Determine the [X, Y] coordinate at the center of the cell enclosing the given text.  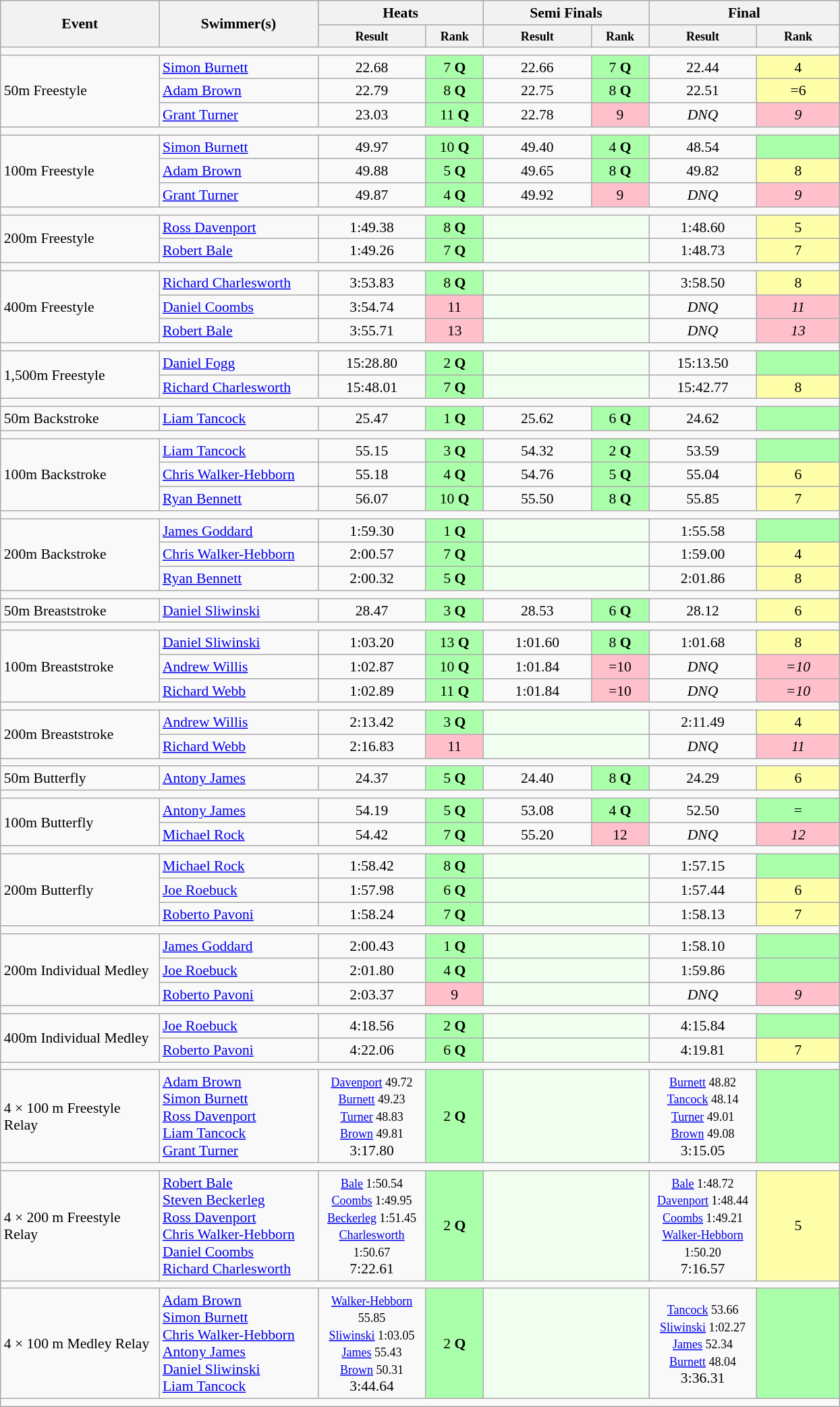
53.59 [703, 451]
Adam BrownSimon BurnettRoss DavenportLiam TancockGrant Turner [239, 1117]
1:59.86 [703, 970]
1,500m Freestyle [80, 375]
56.07 [372, 499]
Event [80, 24]
1:49.38 [372, 227]
1:59.00 [703, 555]
1:57.15 [703, 866]
2:03.37 [372, 995]
Final [745, 13]
400m Individual Medley [80, 1038]
Burnett 48.82Tancock 48.14Turner 49.01Brown 49.083:15.05 [703, 1117]
55.50 [537, 499]
1:03.20 [372, 642]
54.19 [372, 810]
1:59.30 [372, 531]
49.65 [537, 171]
3:54.74 [372, 307]
22.66 [537, 67]
55.18 [372, 475]
2:01.86 [703, 579]
28.47 [372, 611]
15:48.01 [372, 387]
22.68 [372, 67]
200m Freestyle [80, 239]
2:11.49 [703, 723]
2:16.83 [372, 746]
2:01.80 [372, 970]
1:55.58 [703, 531]
50m Freestyle [80, 92]
4:22.06 [372, 1050]
1:57.98 [372, 890]
54.76 [537, 475]
49.97 [372, 147]
1:58.10 [703, 946]
1:58.13 [703, 914]
4 × 100 m Freestyle Relay [80, 1117]
Bale 1:48.72Davenport 1:48.44Coombs 1:49.21Walker-Hebborn 1:50.207:16.57 [703, 1225]
1:02.87 [372, 667]
=6 [799, 91]
Adam BrownSimon BurnettChris Walker-HebbornAntony JamesDaniel SliwinskiLiam Tancock [239, 1344]
Tancock 53.66Sliwinski 1:02.27James 52.34Burnett 48.043:36.31 [703, 1344]
100m Freestyle [80, 171]
200m Backstroke [80, 555]
Semi Finals [565, 13]
49.88 [372, 171]
4:15.84 [703, 1026]
1:01.60 [537, 642]
1:48.73 [703, 251]
Daniel Coombs [239, 307]
48.54 [703, 147]
53.08 [537, 810]
15:42.77 [703, 387]
49.87 [372, 195]
55.85 [703, 499]
3:55.71 [372, 331]
Walker-Hebborn 55.85Sliwinski 1:03.05James 55.43Brown 50.313:44.64 [372, 1344]
1:48.60 [703, 227]
24.29 [703, 779]
54.32 [537, 451]
Daniel Fogg [239, 363]
55.04 [703, 475]
100m Butterfly [80, 822]
200m Breaststroke [80, 734]
54.42 [372, 835]
4:18.56 [372, 1026]
15:28.80 [372, 363]
22.79 [372, 91]
50m Backstroke [80, 419]
50m Breaststroke [80, 611]
1:58.24 [372, 914]
200m Individual Medley [80, 970]
22.75 [537, 91]
200m Butterfly [80, 891]
4 × 100 m Medley Relay [80, 1344]
1:58.42 [372, 866]
Heats [401, 13]
= [799, 810]
4:19.81 [703, 1050]
55.15 [372, 451]
23.03 [372, 115]
100m Breaststroke [80, 667]
50m Butterfly [80, 779]
24.40 [537, 779]
28.53 [537, 611]
Swimmer(s) [239, 24]
49.40 [537, 147]
Bale 1:50.54Coombs 1:49.95Beckerleg 1:51.45Charlesworth 1:50.677:22.61 [372, 1225]
25.47 [372, 419]
3:58.50 [703, 283]
1:02.89 [372, 691]
15:13.50 [703, 363]
22.44 [703, 67]
22.78 [537, 115]
2:00.43 [372, 946]
Robert BaleSteven BeckerlegRoss DavenportChris Walker-HebbornDaniel CoombsRichard Charlesworth [239, 1225]
2:00.57 [372, 555]
49.82 [703, 171]
2:00.32 [372, 579]
52.50 [703, 810]
25.62 [537, 419]
13 Q [455, 642]
55.20 [537, 835]
Ross Davenport [239, 227]
1:01.68 [703, 642]
100m Backstroke [80, 475]
3:53.83 [372, 283]
1:57.44 [703, 890]
28.12 [703, 611]
24.37 [372, 779]
Davenport 49.72Burnett 49.23Turner 48.83Brown 49.813:17.80 [372, 1117]
49.92 [537, 195]
1:49.26 [372, 251]
24.62 [703, 419]
400m Freestyle [80, 306]
4 × 200 m Freestyle Relay [80, 1225]
2:13.42 [372, 723]
22.51 [703, 91]
